For the text-containing cell, return its midpoint in [X, Y] coordinate format. 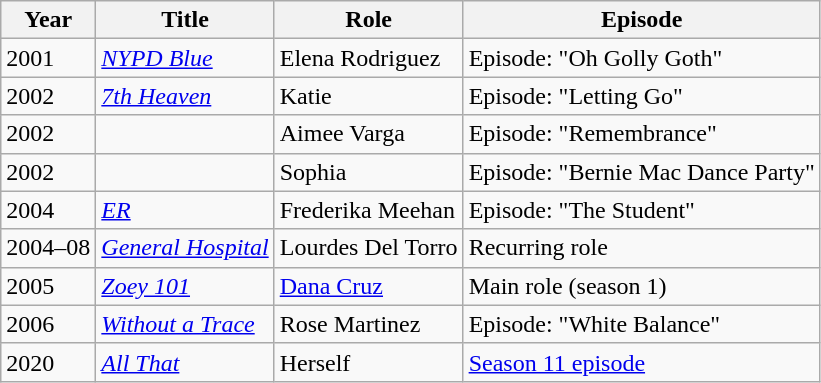
2006 [48, 324]
Episode: "Oh Golly Goth" [642, 58]
Katie [368, 96]
2020 [48, 362]
Lourdes Del Torro [368, 248]
Aimee Varga [368, 134]
Herself [368, 362]
2001 [48, 58]
Zoey 101 [185, 286]
Episode: "Letting Go" [642, 96]
NYPD Blue [185, 58]
Episode: "Remembrance" [642, 134]
Without a Trace [185, 324]
Title [185, 20]
2004–08 [48, 248]
2004 [48, 210]
Season 11 episode [642, 362]
Episode: "The Student" [642, 210]
Episode [642, 20]
Dana Cruz [368, 286]
ER [185, 210]
Year [48, 20]
2005 [48, 286]
Main role (season 1) [642, 286]
Frederika Meehan [368, 210]
Rose Martinez [368, 324]
Episode: "Bernie Mac Dance Party" [642, 172]
Elena Rodriguez [368, 58]
7th Heaven [185, 96]
Role [368, 20]
All That [185, 362]
Recurring role [642, 248]
General Hospital [185, 248]
Sophia [368, 172]
Episode: "White Balance" [642, 324]
